Return (x, y) of the center of cell containing provided text 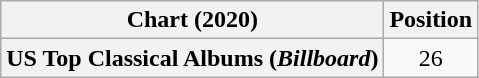
Chart (2020) (192, 20)
Position (431, 20)
26 (431, 58)
US Top Classical Albums (Billboard) (192, 58)
